Detect which cell encompasses the target text, then output its (x, y) center coordinate. 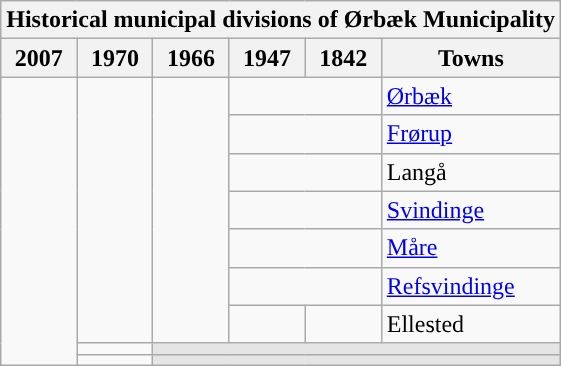
Svindinge (470, 210)
Ørbæk (470, 96)
1842 (343, 58)
1966 (191, 58)
Frørup (470, 134)
1970 (115, 58)
1947 (267, 58)
Towns (470, 58)
2007 (39, 58)
Ellested (470, 324)
Langå (470, 172)
Historical municipal divisions of Ørbæk Municipality (281, 20)
Måre (470, 248)
Refsvindinge (470, 286)
